Find where the given text appears and provide that cell's center as (x, y) coordinate. 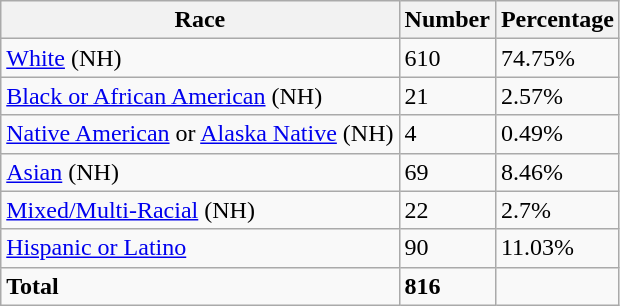
Asian (NH) (200, 172)
Race (200, 20)
0.49% (557, 134)
Total (200, 286)
Hispanic or Latino (200, 248)
Percentage (557, 20)
Mixed/Multi-Racial (NH) (200, 210)
21 (447, 96)
White (NH) (200, 58)
2.57% (557, 96)
Black or African American (NH) (200, 96)
11.03% (557, 248)
74.75% (557, 58)
Native American or Alaska Native (NH) (200, 134)
610 (447, 58)
4 (447, 134)
2.7% (557, 210)
8.46% (557, 172)
22 (447, 210)
69 (447, 172)
90 (447, 248)
816 (447, 286)
Number (447, 20)
